Output the (x, y) coordinate of the center of the cell containing the given text.  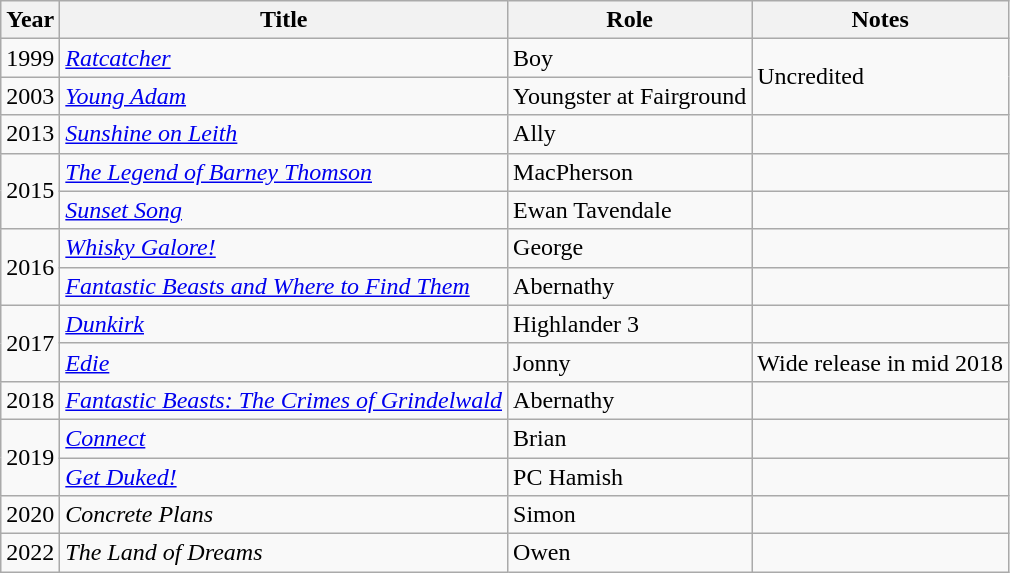
2016 (30, 267)
Edie (284, 362)
Dunkirk (284, 324)
The Land of Dreams (284, 553)
Title (284, 20)
Fantastic Beasts: The Crimes of Grindelwald (284, 400)
George (630, 248)
2020 (30, 515)
Simon (630, 515)
Highlander 3 (630, 324)
Young Adam (284, 96)
Connect (284, 438)
Owen (630, 553)
1999 (30, 58)
Year (30, 20)
Concrete Plans (284, 515)
Whisky Galore! (284, 248)
Role (630, 20)
Sunshine on Leith (284, 134)
Uncredited (880, 77)
Sunset Song (284, 210)
The Legend of Barney Thomson (284, 172)
Jonny (630, 362)
2003 (30, 96)
Brian (630, 438)
2022 (30, 553)
Ally (630, 134)
Boy (630, 58)
Ratcatcher (284, 58)
Wide release in mid 2018 (880, 362)
2017 (30, 343)
2018 (30, 400)
MacPherson (630, 172)
2019 (30, 457)
PC Hamish (630, 477)
2015 (30, 191)
2013 (30, 134)
Youngster at Fairground (630, 96)
Ewan Tavendale (630, 210)
Fantastic Beasts and Where to Find Them (284, 286)
Notes (880, 20)
Get Duked! (284, 477)
